Identify which cell holds the provided text, then report its (x, y) central coordinate. 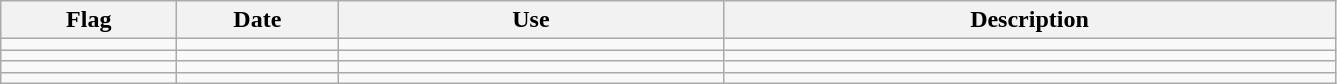
Description (1030, 20)
Date (258, 20)
Flag (89, 20)
Use (531, 20)
